Find where the given text appears and provide that cell's center as (x, y) coordinate. 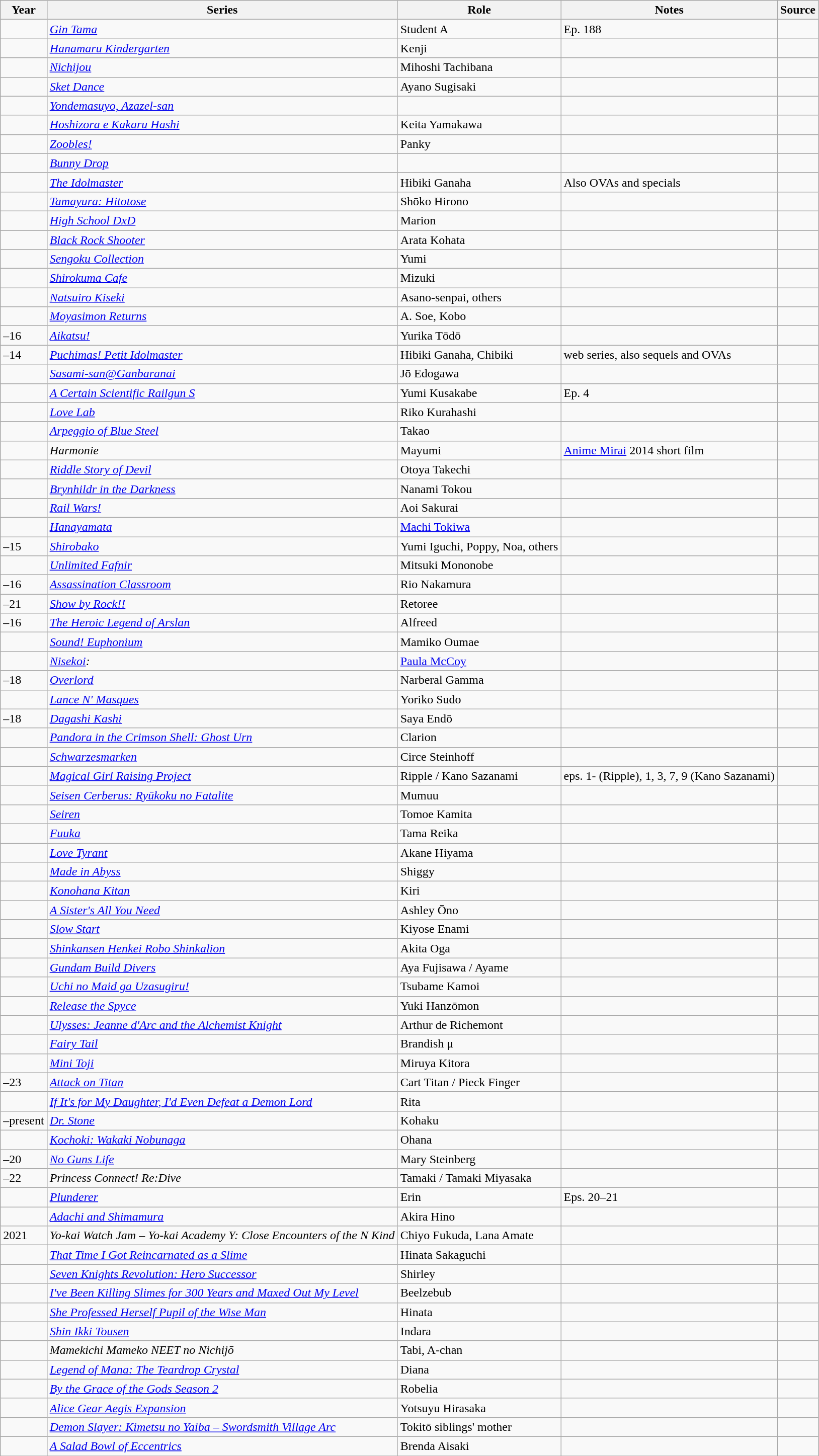
Robelia (479, 1389)
–15 (24, 546)
Yo-kai Watch Jam – Yo-kai Academy Y: Close Encounters of the N Kind (222, 1236)
Riddle Story of Devil (222, 469)
Role (479, 10)
Erin (479, 1197)
–21 (24, 604)
I've Been Killing Slimes for 300 Years and Maxed Out My Level (222, 1293)
Ep. 188 (669, 29)
Mayumi (479, 450)
Clarion (479, 738)
Akita Oga (479, 948)
Cart Titan / Pieck Finger (479, 1082)
Year (24, 10)
Schwarzesmarken (222, 757)
Hibiki Ganaha, Chibiki (479, 355)
No Guns Life (222, 1159)
Source (798, 10)
Nanami Tokou (479, 489)
Yoriko Sudo (479, 699)
Zoobles! (222, 144)
Slow Start (222, 929)
Tama Reika (479, 833)
Nichijou (222, 67)
Yumi Kusakabe (479, 393)
She Professed Herself Pupil of the Wise Man (222, 1312)
Ayano Sugisaki (479, 87)
Brenda Aisaki (479, 1446)
That Time I Got Reincarnated as a Slime (222, 1255)
Indara (479, 1331)
Riko Kurahashi (479, 412)
Mizuki (479, 278)
Seven Knights Revolution: Hero Successor (222, 1274)
A Salad Bowl of Eccentrics (222, 1446)
Shiggy (479, 872)
Ulysses: Jeanne d'Arc and the Alchemist Knight (222, 1025)
Ripple / Kano Sazanami (479, 776)
Machi Tokiwa (479, 527)
Jō Edogawa (479, 374)
Assassination Classroom (222, 585)
Tomoe Kamita (479, 814)
Hanayamata (222, 527)
Made in Abyss (222, 872)
Tamaki / Tamaki Miyasaka (479, 1178)
Kochoki: Wakaki Nobunaga (222, 1140)
Bunny Drop (222, 163)
Sasami-san@Ganbaranai (222, 374)
Rita (479, 1101)
Yondemasuyo, Azazel-san (222, 106)
Love Lab (222, 412)
Chiyo Fukuda, Lana Amate (479, 1236)
Fairy Tail (222, 1044)
Mitsuki Mononobe (479, 565)
Yuki Hanzōmon (479, 1006)
Aikatsu! (222, 336)
Keita Yamakawa (479, 125)
Shinkansen Henkei Robo Shinkalion (222, 948)
Love Tyrant (222, 853)
Alfreed (479, 623)
Series (222, 10)
Kenji (479, 48)
Show by Rock!! (222, 604)
Hinata Sakaguchi (479, 1255)
Mumuu (479, 795)
Natsuiro Kiseki (222, 297)
A. Soe, Kobo (479, 316)
High School DxD (222, 220)
Attack on Titan (222, 1082)
web series, also sequels and OVAs (669, 355)
Hoshizora e Kakaru Hashi (222, 125)
Shin Ikki Tousen (222, 1331)
Brynhildr in the Darkness (222, 489)
–20 (24, 1159)
Sket Dance (222, 87)
Legend of Mana: The Teardrop Crystal (222, 1369)
–present (24, 1120)
Dr. Stone (222, 1120)
Mihoshi Tachibana (479, 67)
Tsubame Kamoi (479, 987)
Overlord (222, 680)
Tabi, A-chan (479, 1350)
Arthur de Richemont (479, 1025)
Otoya Takechi (479, 469)
Tamayura: Hitotose (222, 201)
eps. 1- (Ripple), 1, 3, 7, 9 (Kano Sazanami) (669, 776)
The Idolmaster (222, 182)
Black Rock Shooter (222, 240)
Dagashi Kashi (222, 718)
Asano-senpai, others (479, 297)
Rail Wars! (222, 508)
The Heroic Legend of Arslan (222, 623)
Lance N' Masques (222, 699)
If It's for My Daughter, I'd Even Defeat a Demon Lord (222, 1101)
Also OVAs and specials (669, 182)
Eps. 20–21 (669, 1197)
Aya Fujisawa / Ayame (479, 967)
Shirobako (222, 546)
Magical Girl Raising Project (222, 776)
Hinata (479, 1312)
Demon Slayer: Kimetsu no Yaiba – Swordsmith Village Arc (222, 1427)
Panky (479, 144)
2021 (24, 1236)
Shōko Hirono (479, 201)
Mamiko Oumae (479, 642)
–23 (24, 1082)
Rio Nakamura (479, 585)
A Certain Scientific Railgun S (222, 393)
Yumi (479, 259)
Harmonie (222, 450)
Puchimas! Petit Idolmaster (222, 355)
Yumi Iguchi, Poppy, Noa, others (479, 546)
Brandish μ (479, 1044)
Beelzebub (479, 1293)
Mamekichi Mameko NEET no Nichijō (222, 1350)
Retoree (479, 604)
Paula McCoy (479, 661)
Plunderer (222, 1197)
Notes (669, 10)
Seisen Cerberus: Ryūkoku no Fatalite (222, 795)
Release the Spyce (222, 1006)
Gin Tama (222, 29)
Takao (479, 431)
Moyasimon Returns (222, 316)
Mini Toji (222, 1063)
Hibiki Ganaha (479, 182)
Ep. 4 (669, 393)
Tokitō siblings' mother (479, 1427)
Kiri (479, 891)
Miruya Kitora (479, 1063)
Nisekoi: (222, 661)
Alice Gear Aegis Expansion (222, 1408)
Narberal Gamma (479, 680)
–14 (24, 355)
Aoi Sakurai (479, 508)
Mary Steinberg (479, 1159)
Yurika Tōdō (479, 336)
Anime Mirai 2014 short film (669, 450)
Kiyose Enami (479, 929)
Uchi no Maid ga Uzasugiru! (222, 987)
–22 (24, 1178)
Marion (479, 220)
Shirley (479, 1274)
Seiren (222, 814)
Sound! Euphonium (222, 642)
Yotsuyu Hirasaka (479, 1408)
Sengoku Collection (222, 259)
Kohaku (479, 1120)
By the Grace of the Gods Season 2 (222, 1389)
Hanamaru Kindergarten (222, 48)
Ohana (479, 1140)
Konohana Kitan (222, 891)
Adachi and Shimamura (222, 1217)
Diana (479, 1369)
Akira Hino (479, 1217)
Akane Hiyama (479, 853)
Student A (479, 29)
Arata Kohata (479, 240)
A Sister's All You Need (222, 910)
Princess Connect! Re:Dive (222, 1178)
Ashley Ōno (479, 910)
Pandora in the Crimson Shell: Ghost Urn (222, 738)
Unlimited Fafnir (222, 565)
Saya Endō (479, 718)
Fuuka (222, 833)
Circe Steinhoff (479, 757)
Gundam Build Divers (222, 967)
Shirokuma Cafe (222, 278)
Arpeggio of Blue Steel (222, 431)
